Scan for the cell matching the given text and deliver its [X, Y] coordinate at center. 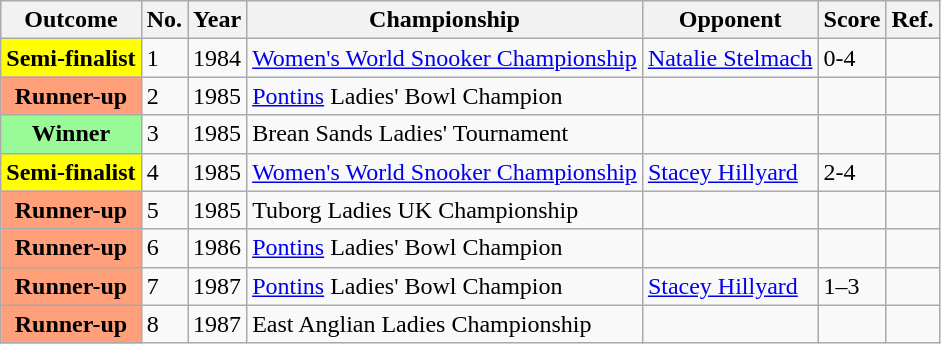
Brean Sands Ladies' Tournament [445, 134]
6 [164, 248]
3 [164, 134]
Natalie Stelmach [730, 58]
1986 [218, 248]
No. [164, 20]
2-4 [852, 172]
7 [164, 286]
4 [164, 172]
Championship [445, 20]
Tuborg Ladies UK Championship [445, 210]
8 [164, 324]
East Anglian Ladies Championship [445, 324]
Score [852, 20]
Year [218, 20]
1–3 [852, 286]
2 [164, 96]
1 [164, 58]
Outcome [71, 20]
Ref. [912, 20]
1984 [218, 58]
Opponent [730, 20]
0-4 [852, 58]
Winner [71, 134]
5 [164, 210]
